Pinpoint the cell where the given text exists, returning its (X, Y) midpoint coordinate. 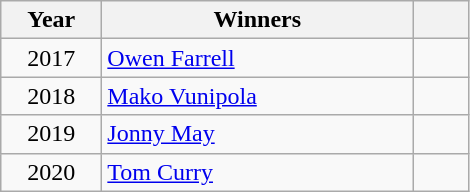
Jonny May (258, 134)
Tom Curry (258, 172)
2017 (52, 58)
2019 (52, 134)
Year (52, 20)
2020 (52, 172)
2018 (52, 96)
Owen Farrell (258, 58)
Mako Vunipola (258, 96)
Winners (258, 20)
